Detect which cell encompasses the target text, then output its (X, Y) center coordinate. 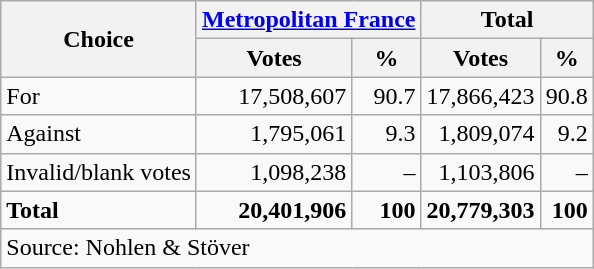
1,795,061 (274, 134)
For (99, 96)
9.2 (566, 134)
20,401,906 (274, 210)
Choice (99, 39)
Metropolitan France (308, 20)
17,866,423 (480, 96)
9.3 (386, 134)
1,103,806 (480, 172)
20,779,303 (480, 210)
17,508,607 (274, 96)
Source: Nohlen & Stöver (297, 248)
Against (99, 134)
90.8 (566, 96)
1,809,074 (480, 134)
90.7 (386, 96)
Invalid/blank votes (99, 172)
1,098,238 (274, 172)
